Provide the [X, Y] coordinate of the cell's center where the given text is located.  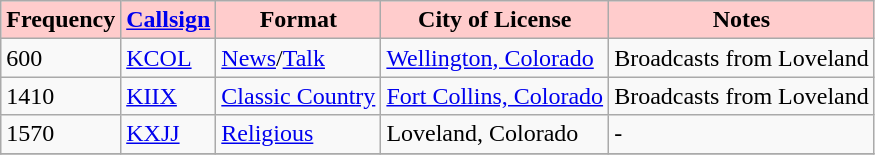
Notes [742, 20]
KIIX [168, 96]
- [742, 134]
Religious [298, 134]
News/Talk [298, 58]
KCOL [168, 58]
Wellington, Colorado [495, 58]
Fort Collins, Colorado [495, 96]
Callsign [168, 20]
Frequency [61, 20]
Format [298, 20]
1410 [61, 96]
Classic Country [298, 96]
Loveland, Colorado [495, 134]
KXJJ [168, 134]
600 [61, 58]
City of License [495, 20]
1570 [61, 134]
